From the cell containing the given text, extract its center point as (X, Y) coordinate. 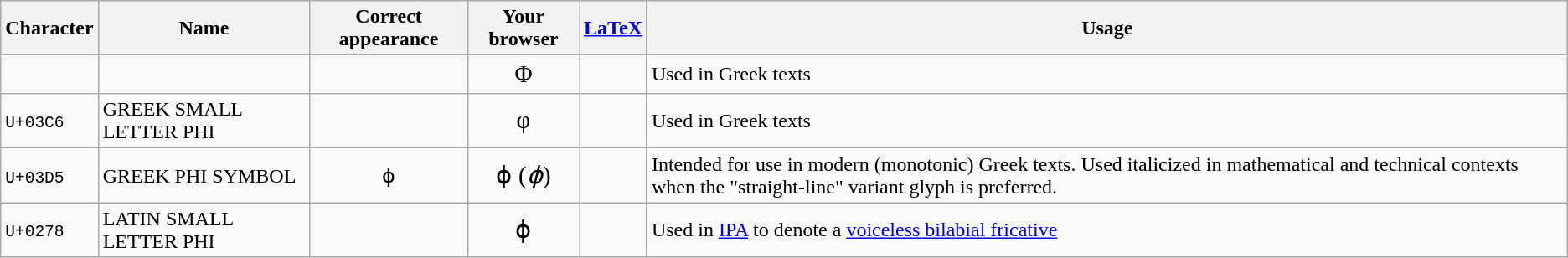
U+03D5 (49, 176)
U+03C6 (49, 121)
Character (49, 28)
LaTeX (613, 28)
ϕ (389, 176)
GREEK PHI SYMBOL (204, 176)
Correct appearance (389, 28)
Your browser (523, 28)
Φ (523, 75)
ɸ (523, 230)
U+0278 (49, 230)
Used in IPA to denote a voiceless bilabial fricative (1107, 230)
Usage (1107, 28)
ϕ (ϕ) (523, 176)
φ (523, 121)
Name (204, 28)
GREEK SMALL LETTER PHI (204, 121)
LATIN SMALL LETTER PHI (204, 230)
